Detect which cell encompasses the target text, then output its [X, Y] center coordinate. 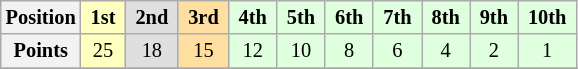
4 [446, 51]
8 [349, 51]
9th [494, 17]
6th [349, 17]
8th [446, 17]
Points [41, 51]
5th [301, 17]
2nd [152, 17]
1st [104, 17]
3rd [203, 17]
12 [253, 51]
18 [152, 51]
2 [494, 51]
10 [301, 51]
Position [41, 17]
4th [253, 17]
6 [397, 51]
15 [203, 51]
7th [397, 17]
1 [547, 51]
25 [104, 51]
10th [547, 17]
